From the cell containing the given text, extract its center point as [X, Y] coordinate. 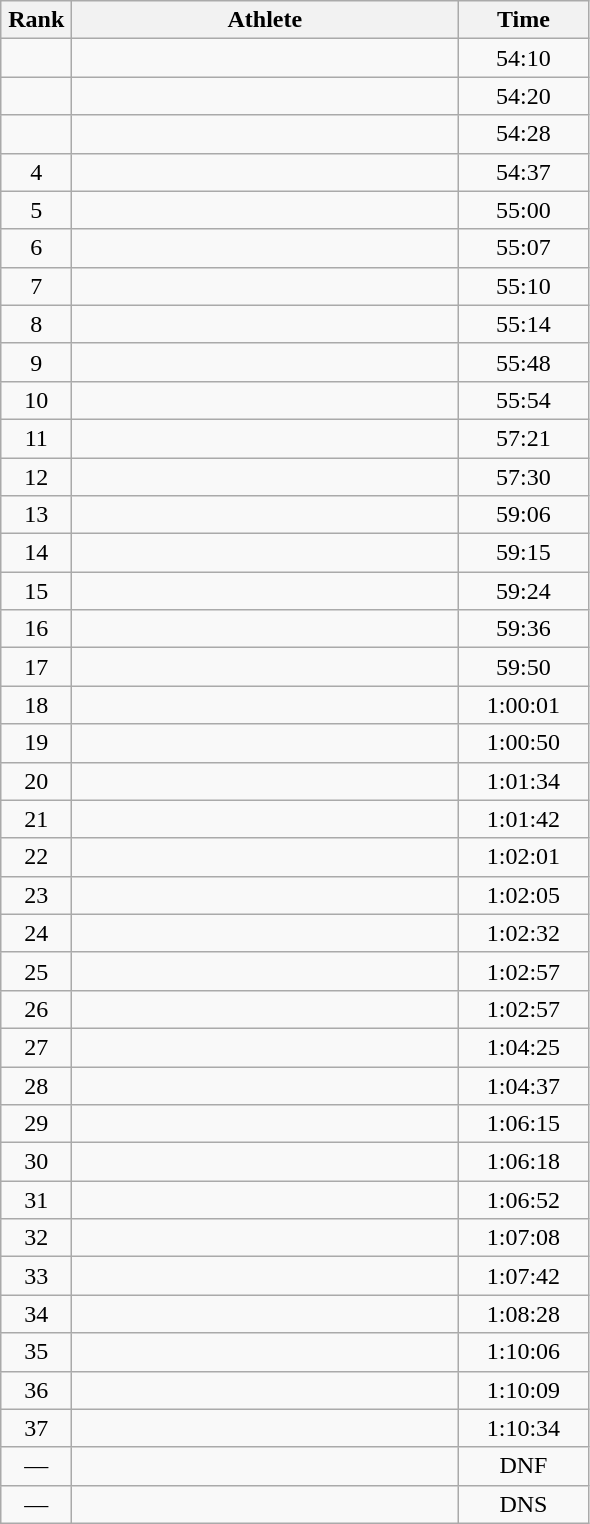
14 [36, 553]
37 [36, 1428]
55:48 [524, 362]
59:24 [524, 591]
22 [36, 857]
Athlete [265, 20]
12 [36, 477]
26 [36, 1009]
29 [36, 1124]
27 [36, 1047]
1:04:25 [524, 1047]
1:07:42 [524, 1276]
1:04:37 [524, 1085]
32 [36, 1238]
55:54 [524, 400]
8 [36, 324]
59:15 [524, 553]
1:00:50 [524, 743]
35 [36, 1352]
1:06:15 [524, 1124]
57:21 [524, 438]
33 [36, 1276]
1:07:08 [524, 1238]
1:06:52 [524, 1200]
15 [36, 591]
54:28 [524, 134]
1:02:05 [524, 895]
6 [36, 248]
20 [36, 781]
59:06 [524, 515]
54:10 [524, 58]
25 [36, 971]
54:37 [524, 172]
36 [36, 1390]
57:30 [524, 477]
24 [36, 933]
23 [36, 895]
1:00:01 [524, 705]
34 [36, 1314]
55:14 [524, 324]
1:01:42 [524, 819]
1:02:01 [524, 857]
21 [36, 819]
30 [36, 1162]
18 [36, 705]
1:10:06 [524, 1352]
54:20 [524, 96]
DNS [524, 1504]
1:01:34 [524, 781]
1:06:18 [524, 1162]
13 [36, 515]
31 [36, 1200]
55:00 [524, 210]
1:08:28 [524, 1314]
55:10 [524, 286]
9 [36, 362]
5 [36, 210]
1:10:34 [524, 1428]
4 [36, 172]
Time [524, 20]
17 [36, 667]
DNF [524, 1466]
59:36 [524, 629]
28 [36, 1085]
59:50 [524, 667]
1:02:32 [524, 933]
10 [36, 400]
7 [36, 286]
Rank [36, 20]
11 [36, 438]
1:10:09 [524, 1390]
16 [36, 629]
55:07 [524, 248]
19 [36, 743]
